From the cell containing the given text, extract its center point as (x, y) coordinate. 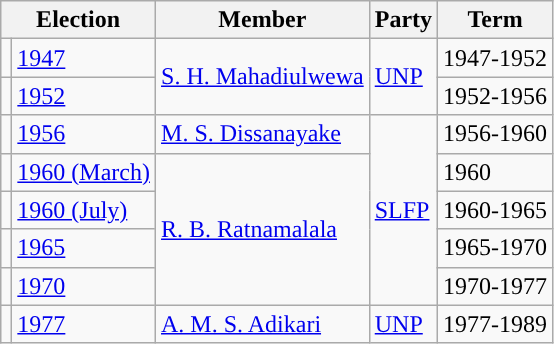
R. B. Ratnamalala (263, 229)
1960 (March) (84, 172)
SLFP (403, 210)
1960 (496, 172)
Election (78, 20)
S. H. Mahadiulwewa (263, 77)
1965 (84, 248)
1956 (84, 134)
1952-1956 (496, 96)
A. M. S. Adikari (263, 324)
1970-1977 (496, 286)
Term (496, 20)
1960 (July) (84, 210)
Member (263, 20)
1947-1952 (496, 58)
1977-1989 (496, 324)
1960-1965 (496, 210)
1947 (84, 58)
1977 (84, 324)
1952 (84, 96)
1970 (84, 286)
Party (403, 20)
1956-1960 (496, 134)
1965-1970 (496, 248)
M. S. Dissanayake (263, 134)
